Identify which cell holds the provided text, then report its [x, y] central coordinate. 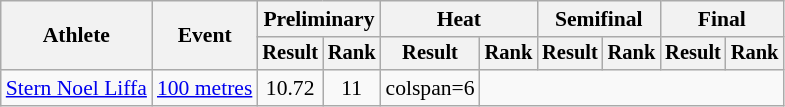
Preliminary [318, 19]
100 metres [204, 88]
Stern Noel Liffa [76, 88]
Semifinal [598, 19]
11 [352, 88]
Heat [460, 19]
colspan=6 [430, 88]
Athlete [76, 36]
10.72 [290, 88]
Final [722, 19]
Event [204, 36]
